Pinpoint the cell where the given text exists, returning its [X, Y] midpoint coordinate. 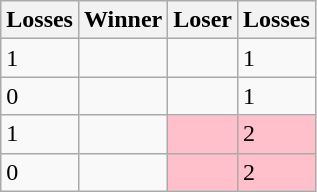
Winner [122, 20]
Loser [203, 20]
